Determine the [X, Y] coordinate at the center of the cell enclosing the given text.  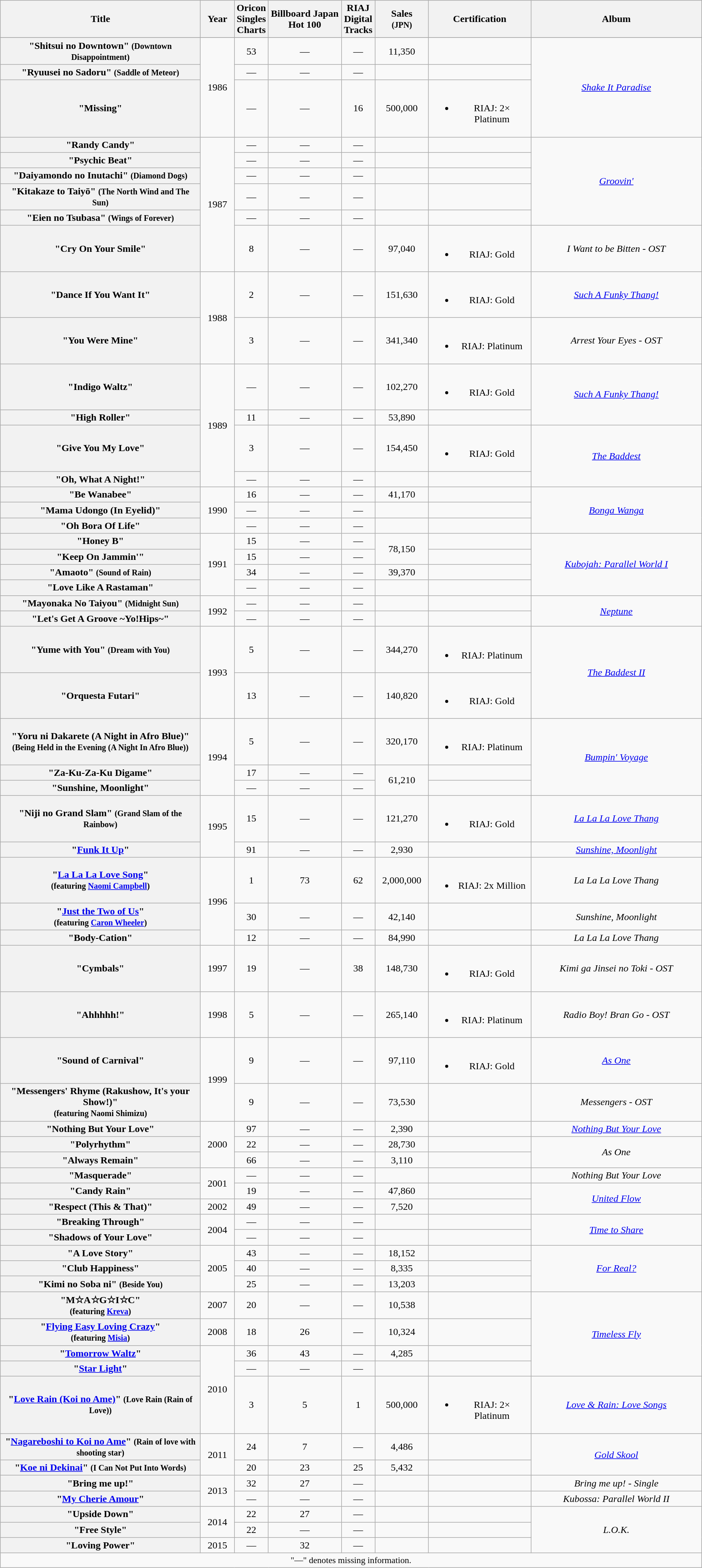
3,110 [402, 1160]
24 [251, 1447]
2,930 [402, 850]
"Oh Bora Of Life" [100, 526]
26 [305, 1332]
"Kimi no Soba ni" (Beside You) [100, 1284]
2001 [218, 1183]
"La La La Love Song" (featuring Naomi Campbell) [100, 880]
"Kitakaze to Taiyō" (The North Wind and The Sun) [100, 196]
12 [251, 938]
"—" denotes missing information. [351, 1560]
23 [305, 1468]
"Be Wanabee" [100, 495]
Billboard Japan Hot 100 [305, 19]
"Flying Easy Loving Crazy"(featuring Misia) [100, 1332]
Kubossa: Parallel World II [616, 1499]
"Shadows of Your Love" [100, 1238]
17 [251, 772]
"Dance If You Want It" [100, 294]
Shake It Paradise [616, 87]
1996 [218, 901]
66 [251, 1160]
8 [251, 249]
Kubojah: Parallel World I [616, 564]
"Cry On Your Smile" [100, 249]
1989 [218, 425]
"Bring me up!" [100, 1483]
1992 [218, 611]
39,370 [402, 572]
Arrest Your Eyes - OST [616, 341]
Bonga Wanga [616, 510]
"Missing" [100, 108]
73 [305, 880]
53 [251, 51]
102,270 [402, 386]
2010 [218, 1390]
4,285 [402, 1353]
8,335 [402, 1268]
"Mayonaka No Taiyou" (Midnight Sun) [100, 603]
2011 [218, 1455]
Title [100, 19]
"Ryuusei no Sadoru" (Saddle of Meteor) [100, 72]
"Cymbals" [100, 968]
I Want to be Bitten - OST [616, 249]
30 [251, 917]
"Niji no Grand Slam" (Grand Slam of the Rainbow) [100, 819]
Timeless Fly [616, 1334]
Neptune [616, 611]
13 [251, 695]
"Love Like A Rastaman" [100, 588]
1990 [218, 510]
49 [251, 1207]
"Mama Udongo (In Eyelid)" [100, 510]
"Amaoto" (Sound of Rain) [100, 572]
"Orquesta Futari" [100, 695]
L.O.K. [616, 1530]
11 [251, 418]
"Candy Rain" [100, 1191]
34 [251, 572]
151,630 [402, 294]
41,170 [402, 495]
265,140 [402, 1015]
40 [251, 1268]
4,486 [402, 1447]
"Loving Power" [100, 1545]
2,390 [402, 1129]
344,270 [402, 650]
140,820 [402, 695]
"Polyrhythm" [100, 1144]
Radio Boy! Bran Go - OST [616, 1015]
"Love Rain (Koi no Ame)" (Love Rain (Rain of Love)) [100, 1405]
10,538 [402, 1306]
"A Love Story" [100, 1253]
"Oh, What A Night!" [100, 479]
Certification [479, 19]
78,150 [402, 549]
61,210 [402, 780]
"You Were Mine" [100, 341]
RIAJ: 2x Million [479, 880]
13,203 [402, 1284]
"Masquerade" [100, 1175]
"Always Remain" [100, 1160]
Kimi ga Jinsei no Toki - OST [616, 968]
Album [616, 19]
1991 [218, 564]
RIAJ Digital Tracks [358, 19]
"Free Style" [100, 1530]
53,890 [402, 418]
The Baddest II [616, 672]
47,860 [402, 1191]
97 [251, 1129]
"Club Happiness" [100, 1268]
91 [251, 850]
"Za-Ku-Za-Ku Digame" [100, 772]
154,450 [402, 448]
"Give You My Love" [100, 448]
320,170 [402, 742]
Oricon Singles Charts [251, 19]
Time to Share [616, 1230]
United Flow [616, 1198]
"Shitsui no Downtown" (Downtown Disappointment) [100, 51]
97,110 [402, 1060]
5,432 [402, 1468]
148,730 [402, 968]
"Daiyamondo no Inutachi" (Diamond Dogs) [100, 176]
"Nagareboshi to Koi no Ame" (Rain of love with shooting star) [100, 1447]
1998 [218, 1015]
2014 [218, 1522]
"Sound of Carnival" [100, 1060]
1999 [218, 1079]
"Tomorrow Waltz" [100, 1353]
2015 [218, 1545]
36 [251, 1353]
For Real? [616, 1268]
"Respect (This & That)" [100, 1207]
"Let's Get A Groove ~Yo!Hips~" [100, 619]
121,270 [402, 819]
84,990 [402, 938]
7,520 [402, 1207]
"Sunshine, Moonlight" [100, 788]
"Star Light" [100, 1369]
The Baddest [616, 456]
1988 [218, 317]
2002 [218, 1207]
"Yoru ni Dakarete (A Night in Afro Blue)" (Being Held in the Evening (A Night In Afro Blue)) [100, 742]
1987 [218, 204]
"High Roller" [100, 418]
2,000,000 [402, 880]
11,350 [402, 51]
Gold Skool [616, 1455]
2013 [218, 1491]
62 [358, 880]
2000 [218, 1144]
18 [251, 1332]
1994 [218, 757]
"Indigo Waltz" [100, 386]
2004 [218, 1230]
"Upside Down" [100, 1514]
"M☆A☆G☆I☆C"(featuring Kreva) [100, 1306]
97,040 [402, 249]
"Funk It Up" [100, 850]
"Koe ni Dekinai" (I Can Not Put Into Words) [100, 1468]
Love & Rain: Love Songs [616, 1405]
28,730 [402, 1144]
"Eien no Tsubasa" (Wings of Forever) [100, 218]
38 [358, 968]
Sales (JPN) [402, 19]
"Psychic Beat" [100, 160]
"Body-Cation" [100, 938]
Groovin' [616, 181]
"Nothing But Your Love" [100, 1129]
2 [251, 294]
"Keep On Jammin'" [100, 557]
2007 [218, 1306]
"My Cherie Amour" [100, 1499]
1997 [218, 968]
"Just the Two of Us"(featuring Caron Wheeler) [100, 917]
42,140 [402, 917]
"Randy Candy" [100, 145]
Bumpin' Voyage [616, 757]
341,340 [402, 341]
"Messengers' Rhyme (Rakushow, It's your Show!)" (featuring Naomi Shimizu) [100, 1102]
18,152 [402, 1253]
2008 [218, 1332]
"Ahhhhh!" [100, 1015]
73,530 [402, 1102]
Messengers - OST [616, 1102]
1986 [218, 87]
Bring me up! - Single [616, 1483]
2005 [218, 1268]
7 [305, 1447]
Year [218, 19]
10,324 [402, 1332]
1993 [218, 672]
"Breaking Through" [100, 1222]
"Honey B" [100, 541]
1995 [218, 826]
"Yume with You" (Dream with You) [100, 650]
